From the cell containing the given text, extract its center point as (x, y) coordinate. 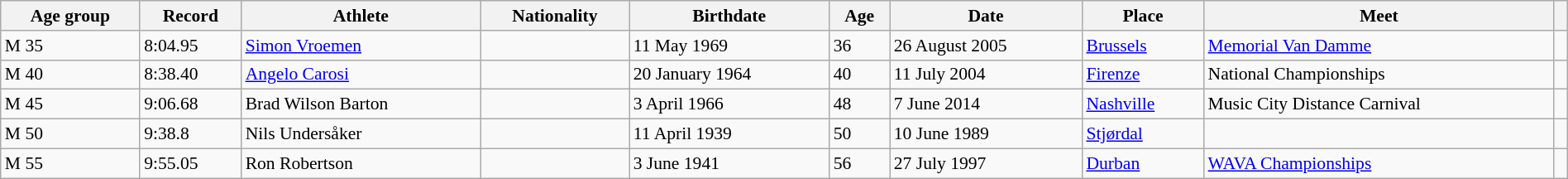
Durban (1143, 163)
Place (1143, 16)
9:38.8 (190, 134)
Brussels (1143, 46)
3 June 1941 (729, 163)
Firenze (1143, 75)
Ron Robertson (361, 163)
M 50 (70, 134)
Brad Wilson Barton (361, 104)
11 April 1939 (729, 134)
Nashville (1143, 104)
56 (860, 163)
M 35 (70, 46)
Stjørdal (1143, 134)
Simon Vroemen (361, 46)
10 June 1989 (986, 134)
M 40 (70, 75)
National Championships (1379, 75)
11 July 2004 (986, 75)
3 April 1966 (729, 104)
Athlete (361, 16)
Age (860, 16)
50 (860, 134)
Age group (70, 16)
8:38.40 (190, 75)
WAVA Championships (1379, 163)
Memorial Van Damme (1379, 46)
36 (860, 46)
8:04.95 (190, 46)
Music City Distance Carnival (1379, 104)
20 January 1964 (729, 75)
Record (190, 16)
27 July 1997 (986, 163)
Birthdate (729, 16)
48 (860, 104)
9:55.05 (190, 163)
7 June 2014 (986, 104)
Nils Undersåker (361, 134)
26 August 2005 (986, 46)
Nationality (554, 16)
Angelo Carosi (361, 75)
M 55 (70, 163)
11 May 1969 (729, 46)
Meet (1379, 16)
40 (860, 75)
Date (986, 16)
9:06.68 (190, 104)
M 45 (70, 104)
